Extract the (X, Y) coordinate from the center of the cell holding the provided text.  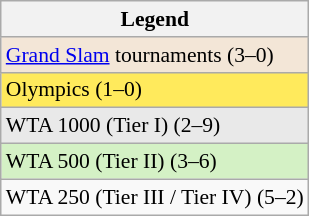
WTA 500 (Tier II) (3–6) (155, 162)
Olympics (1–0) (155, 90)
WTA 250 (Tier III / Tier IV) (5–2) (155, 197)
Grand Slam tournaments (3–0) (155, 55)
WTA 1000 (Tier I) (2–9) (155, 126)
Legend (155, 19)
